Determine the [X, Y] coordinate at the center of the cell enclosing the given text.  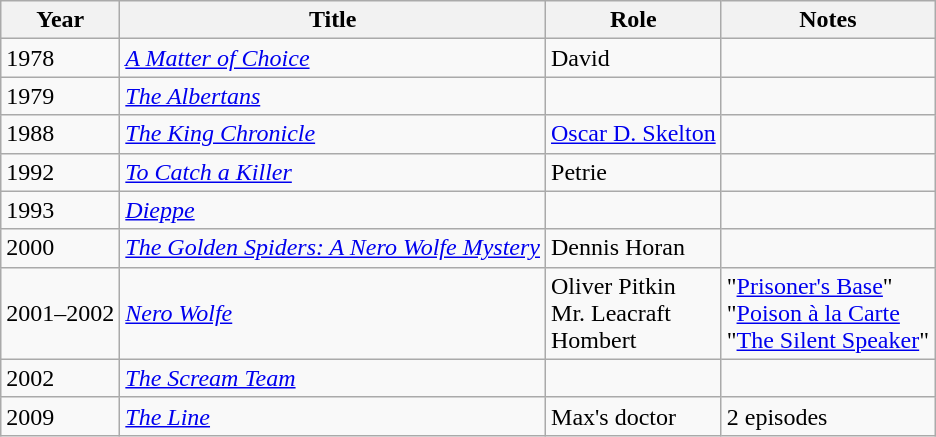
Role [634, 20]
A Matter of Choice [333, 58]
Notes [828, 20]
David [634, 58]
The Golden Spiders: A Nero Wolfe Mystery [333, 248]
To Catch a Killer [333, 172]
Dieppe [333, 210]
1979 [60, 96]
Max's doctor [634, 416]
Oliver PitkinMr. LeacraftHombert [634, 313]
1993 [60, 210]
2009 [60, 416]
2001–2002 [60, 313]
2002 [60, 378]
The Albertans [333, 96]
Petrie [634, 172]
Nero Wolfe [333, 313]
2 episodes [828, 416]
1988 [60, 134]
The Line [333, 416]
Year [60, 20]
1978 [60, 58]
Oscar D. Skelton [634, 134]
The King Chronicle [333, 134]
The Scream Team [333, 378]
1992 [60, 172]
2000 [60, 248]
"Prisoner's Base""Poison à la Carte"The Silent Speaker" [828, 313]
Dennis Horan [634, 248]
Title [333, 20]
